Capture the cell that displays the provided text and extract its [X, Y] central coordinate. 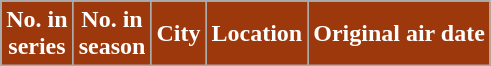
Original air date [400, 34]
Location [257, 34]
No. inseason [112, 34]
City [178, 34]
No. inseries [37, 34]
